Capture the cell that displays the provided text and extract its [x, y] central coordinate. 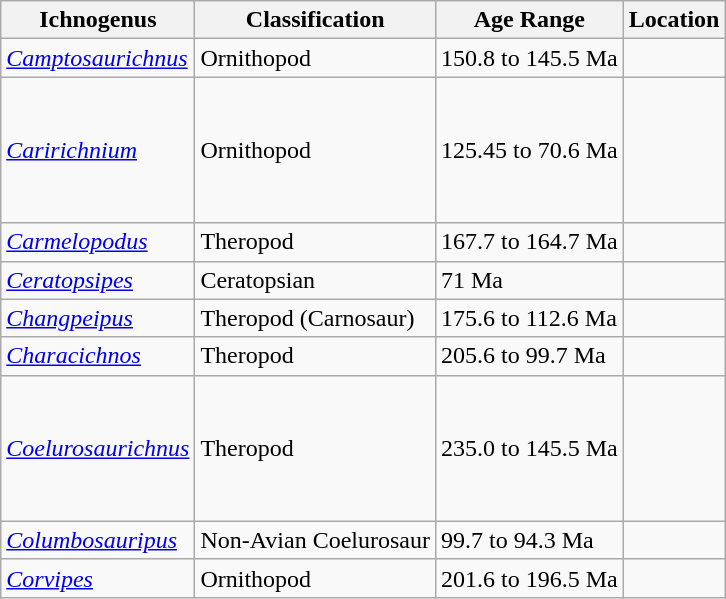
Location [674, 20]
Characichnos [98, 356]
99.7 to 94.3 Ma [529, 540]
Ceratopsian [316, 280]
Ceratopsipes [98, 280]
71 Ma [529, 280]
Columbosauripus [98, 540]
Ichnogenus [98, 20]
167.7 to 164.7 Ma [529, 242]
Caririchnium [98, 150]
201.6 to 196.5 Ma [529, 578]
Corvipes [98, 578]
125.45 to 70.6 Ma [529, 150]
Coelurosaurichnus [98, 448]
235.0 to 145.5 Ma [529, 448]
205.6 to 99.7 Ma [529, 356]
Classification [316, 20]
Camptosaurichnus [98, 58]
Carmelopodus [98, 242]
150.8 to 145.5 Ma [529, 58]
175.6 to 112.6 Ma [529, 318]
Changpeipus [98, 318]
Non-Avian Coelurosaur [316, 540]
Theropod (Carnosaur) [316, 318]
Age Range [529, 20]
